Find where the given text appears and provide that cell's center as [X, Y] coordinate. 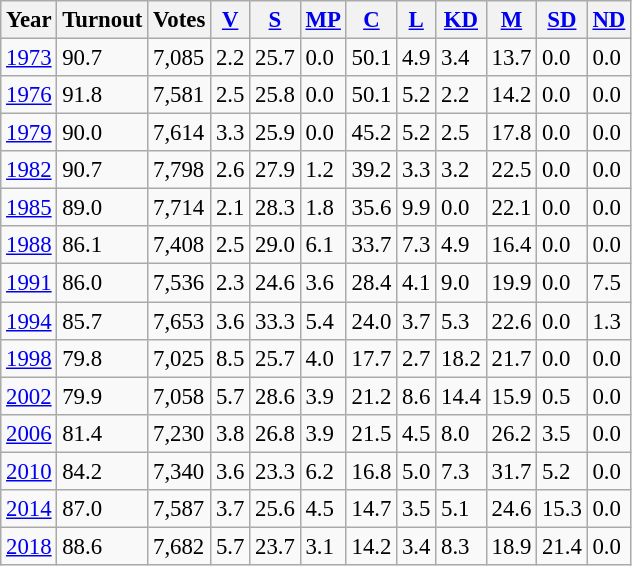
L [416, 20]
2.6 [230, 170]
2.1 [230, 208]
79.8 [102, 358]
7,025 [180, 358]
16.8 [371, 471]
25.9 [275, 133]
21.2 [371, 396]
28.6 [275, 396]
7,798 [180, 170]
86.1 [102, 245]
2002 [29, 396]
2.7 [416, 358]
1988 [29, 245]
81.4 [102, 433]
V [230, 20]
33.7 [371, 245]
19.9 [511, 283]
29.0 [275, 245]
3.8 [230, 433]
22.5 [511, 170]
6.2 [323, 471]
31.7 [511, 471]
SD [562, 20]
27.9 [275, 170]
Votes [180, 20]
86.0 [102, 283]
23.7 [275, 546]
21.7 [511, 358]
2.3 [230, 283]
1.2 [323, 170]
1976 [29, 95]
24.0 [371, 321]
2014 [29, 509]
28.4 [371, 283]
1982 [29, 170]
7,714 [180, 208]
8.0 [461, 433]
85.7 [102, 321]
0.5 [562, 396]
M [511, 20]
7,340 [180, 471]
18.9 [511, 546]
2006 [29, 433]
7,536 [180, 283]
7,085 [180, 58]
26.8 [275, 433]
1.3 [609, 321]
87.0 [102, 509]
4.0 [323, 358]
21.5 [371, 433]
33.3 [275, 321]
ND [609, 20]
90.0 [102, 133]
1998 [29, 358]
2010 [29, 471]
9.0 [461, 283]
7,058 [180, 396]
Year [29, 20]
21.4 [562, 546]
14.7 [371, 509]
KD [461, 20]
9.9 [416, 208]
5.3 [461, 321]
25.6 [275, 509]
S [275, 20]
88.6 [102, 546]
39.2 [371, 170]
1991 [29, 283]
14.4 [461, 396]
1.8 [323, 208]
7,614 [180, 133]
C [371, 20]
7,682 [180, 546]
1985 [29, 208]
22.6 [511, 321]
25.8 [275, 95]
7.5 [609, 283]
35.6 [371, 208]
8.5 [230, 358]
22.1 [511, 208]
3.1 [323, 546]
8.3 [461, 546]
17.7 [371, 358]
17.8 [511, 133]
7,408 [180, 245]
84.2 [102, 471]
5.4 [323, 321]
45.2 [371, 133]
23.3 [275, 471]
26.2 [511, 433]
6.1 [323, 245]
MP [323, 20]
15.9 [511, 396]
79.9 [102, 396]
7,581 [180, 95]
2018 [29, 546]
8.6 [416, 396]
Turnout [102, 20]
7,653 [180, 321]
16.4 [511, 245]
4.1 [416, 283]
5.1 [461, 509]
91.8 [102, 95]
18.2 [461, 358]
5.0 [416, 471]
1973 [29, 58]
3.2 [461, 170]
13.7 [511, 58]
1979 [29, 133]
1994 [29, 321]
89.0 [102, 208]
15.3 [562, 509]
28.3 [275, 208]
7,587 [180, 509]
7,230 [180, 433]
